Locate the cell with the specified text and output its (x, y) center coordinate. 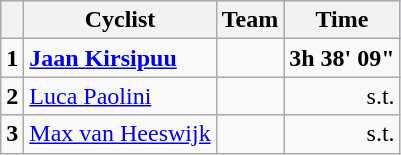
Luca Paolini (120, 96)
Cyclist (120, 20)
Team (250, 20)
3 (12, 134)
Max van Heeswijk (120, 134)
2 (12, 96)
1 (12, 58)
Jaan Kirsipuu (120, 58)
Time (342, 20)
3h 38' 09" (342, 58)
